Identify which cell holds the provided text, then report its [X, Y] central coordinate. 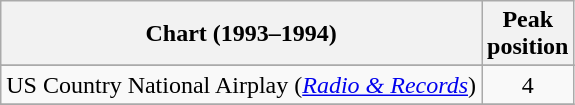
Chart (1993–1994) [242, 34]
US Country National Airplay (Radio & Records) [242, 85]
Peakposition [528, 34]
4 [528, 85]
